Search for the cell housing the specified text and yield its [x, y] center coordinate. 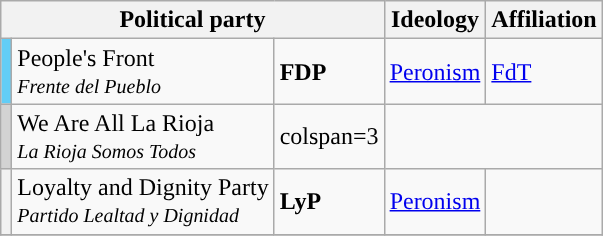
FDP [329, 72]
colspan=3 [329, 136]
Political party [192, 20]
FdT [544, 72]
Ideology [435, 20]
Affiliation [544, 20]
LyP [329, 202]
Loyalty and Dignity PartyPartido Lealtad y Dignidad [143, 202]
We Are All La RiojaLa Rioja Somos Todos [143, 136]
People's FrontFrente del Pueblo [143, 72]
